Search for the cell housing the specified text and yield its [x, y] center coordinate. 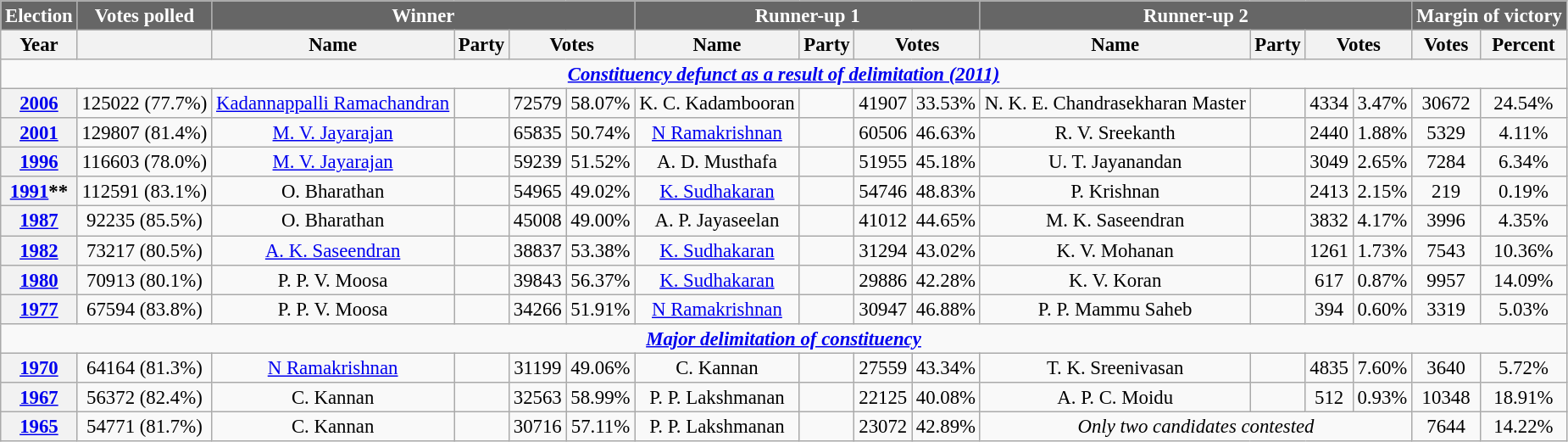
Runner-up 2 [1195, 15]
73217 (80.5%) [144, 251]
49.02% [600, 192]
72579 [537, 104]
Winner [424, 15]
4.17% [1382, 221]
31199 [537, 368]
U. T. Jayanandan [1115, 163]
10348 [1446, 397]
512 [1329, 397]
23072 [883, 426]
1970 [39, 368]
A. P. Jayaseelan [717, 221]
5.03% [1524, 309]
14.09% [1524, 280]
57.11% [600, 426]
M. K. Saseendran [1115, 221]
6.34% [1524, 163]
K. C. Kadambooran [717, 104]
Election [39, 15]
7543 [1446, 251]
125022 (77.7%) [144, 104]
18.91% [1524, 397]
Year [39, 46]
41907 [883, 104]
51.52% [600, 163]
40.08% [946, 397]
0.19% [1524, 192]
49.00% [600, 221]
1967 [39, 397]
7644 [1446, 426]
394 [1329, 309]
22125 [883, 397]
219 [1446, 192]
58.99% [600, 397]
3996 [1446, 221]
1996 [39, 163]
2413 [1329, 192]
14.22% [1524, 426]
0.60% [1382, 309]
64164 (81.3%) [144, 368]
1982 [39, 251]
30716 [537, 426]
1.73% [1382, 251]
Major delimitation of constituency [784, 338]
56372 (82.4%) [144, 397]
3832 [1329, 221]
Percent [1524, 46]
29886 [883, 280]
R. V. Sreekanth [1115, 132]
60506 [883, 132]
65835 [537, 132]
A. D. Musthafa [717, 163]
0.87% [1382, 280]
42.28% [946, 280]
A. P. C. Moidu [1115, 397]
Only two candidates contested [1195, 426]
Votes polled [144, 15]
3.47% [1382, 104]
24.54% [1524, 104]
0.93% [1382, 397]
Constituency defunct as a result of delimitation (2011) [784, 75]
5.72% [1524, 368]
30947 [883, 309]
54746 [883, 192]
45008 [537, 221]
53.38% [600, 251]
2006 [39, 104]
1987 [39, 221]
5329 [1446, 132]
9957 [1446, 280]
P. P. Mammu Saheb [1115, 309]
2.15% [1382, 192]
51955 [883, 163]
3049 [1329, 163]
38837 [537, 251]
43.02% [946, 251]
4334 [1329, 104]
Margin of victory [1490, 15]
51.91% [600, 309]
1.88% [1382, 132]
129807 (81.4%) [144, 132]
34266 [537, 309]
67594 (83.8%) [144, 309]
92235 (85.5%) [144, 221]
3640 [1446, 368]
54771 (81.7%) [144, 426]
Kadannappalli Ramachandran [333, 104]
56.37% [600, 280]
1980 [39, 280]
2440 [1329, 132]
K. V. Koran [1115, 280]
41012 [883, 221]
4.35% [1524, 221]
T. K. Sreenivasan [1115, 368]
33.53% [946, 104]
7284 [1446, 163]
N. K. E. Chandrasekharan Master [1115, 104]
K. V. Mohanan [1115, 251]
43.34% [946, 368]
1965 [39, 426]
30672 [1446, 104]
54965 [537, 192]
116603 (78.0%) [144, 163]
P. Krishnan [1115, 192]
1261 [1329, 251]
59239 [537, 163]
4.11% [1524, 132]
2.65% [1382, 163]
32563 [537, 397]
4835 [1329, 368]
70913 (80.1%) [144, 280]
1991** [39, 192]
46.88% [946, 309]
48.83% [946, 192]
112591 (83.1%) [144, 192]
27559 [883, 368]
58.07% [600, 104]
44.65% [946, 221]
46.63% [946, 132]
1977 [39, 309]
A. K. Saseendran [333, 251]
45.18% [946, 163]
31294 [883, 251]
50.74% [600, 132]
617 [1329, 280]
7.60% [1382, 368]
2001 [39, 132]
49.06% [600, 368]
3319 [1446, 309]
10.36% [1524, 251]
42.89% [946, 426]
Runner-up 1 [807, 15]
39843 [537, 280]
